Determine the (X, Y) coordinate at the center of the cell enclosing the given text.  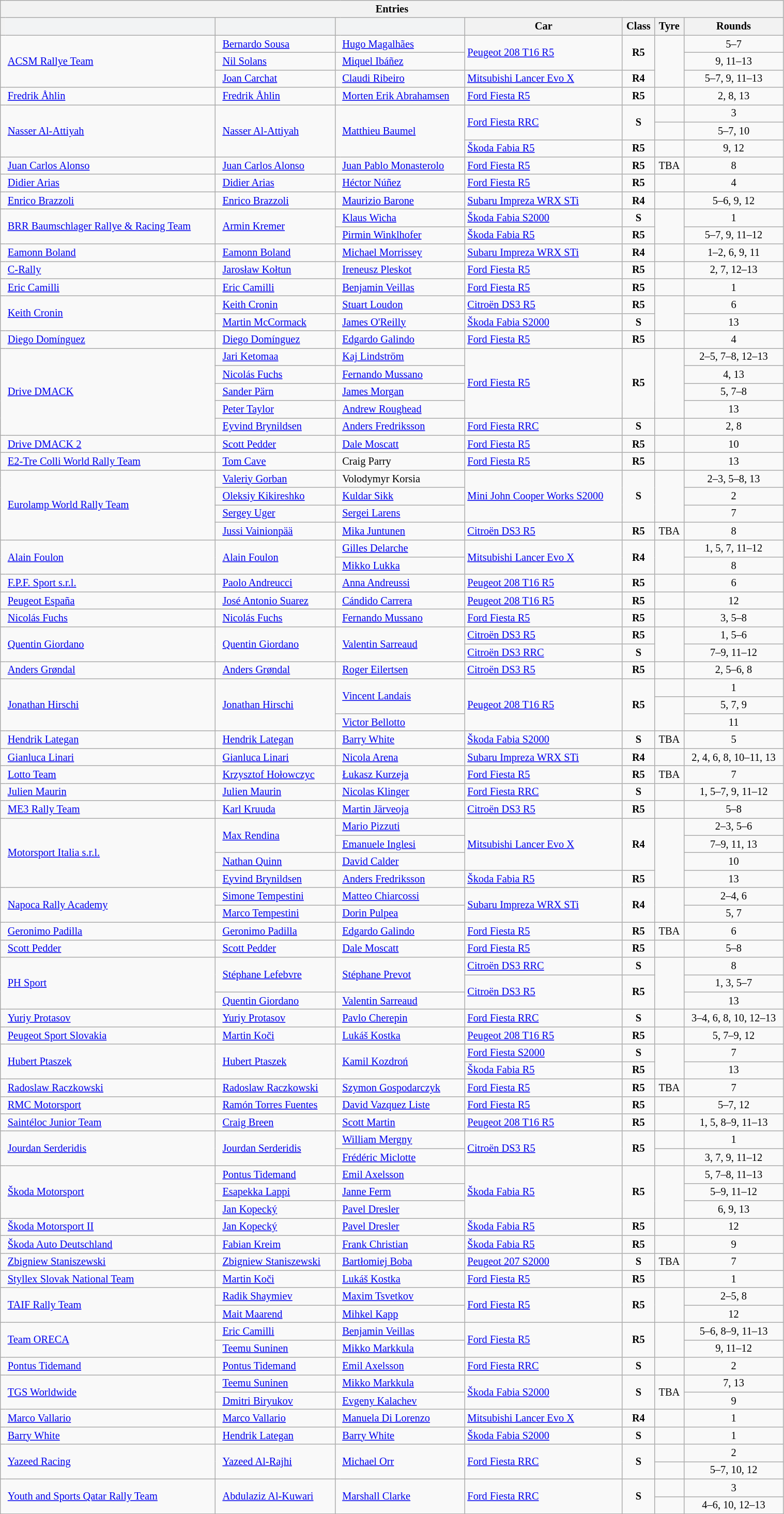
Jari Ketomaa (278, 357)
1, 5–7, 9, 11–12 (734, 792)
2, 4, 6, 8, 10–11, 13 (734, 757)
Marshall Clarke (402, 1496)
2–5, 8 (734, 1296)
James O'Reilly (402, 322)
Dorin Pulpea (402, 913)
PH Sport (111, 983)
Craig Parry (402, 461)
TAIF Rally Team (111, 1305)
Peugeot Sport Slovakia (111, 1035)
Fabian Kreim (278, 1244)
2–4, 6 (734, 896)
Frédéric Miclotte (402, 1157)
Martin Järveoja (402, 809)
William Mergny (402, 1140)
3, 5–8 (734, 618)
Miquel Ibáñez (402, 61)
Mika Juntunen (402, 531)
5–7 (734, 44)
5, 7–9, 12 (734, 1035)
Krzysztof Hołowczyc (278, 774)
Andrew Roughead (402, 409)
Abdulaziz Al-Kuwari (278, 1496)
Motorsport Italia s.r.l. (111, 853)
C-Rally (111, 270)
Nil Solans (278, 61)
Cándido Carrera (402, 601)
Drive DMACK (111, 391)
Anna Andreussi (402, 583)
Rounds (734, 26)
9, 11–12 (734, 1349)
2–3, 5–8, 13 (734, 479)
Joan Carchat (278, 79)
2, 8, 13 (734, 96)
Sergei Larens (402, 513)
Juan Pablo Monasterolo (402, 165)
ME3 Rally Team (111, 809)
Victor Bellotto (402, 722)
Héctor Núñez (402, 183)
Nicolas Klinger (402, 792)
9, 11–13 (734, 61)
Team ORECA (111, 1340)
Karl Kruuda (278, 809)
Tom Cave (278, 461)
Maxim Tsvetkov (402, 1296)
Class (639, 26)
José Antonio Suarez (278, 601)
Peugeot España (111, 601)
F.P.F. Sport s.r.l. (111, 583)
Nathan Quinn (278, 862)
Gilles Delarche (402, 548)
Tyre (669, 26)
Janne Ferm (402, 1192)
5–7, 10 (734, 131)
1, 5, 8–9, 11–13 (734, 1122)
Simone Tempestini (278, 896)
Peter Taylor (278, 409)
Łukasz Kurzeja (402, 774)
Morten Erik Abrahamsen (402, 96)
Martin McCormack (278, 322)
BRR Baumschlager Rallye & Racing Team (111, 226)
Frank Christian (402, 1244)
4, 13 (734, 374)
6, 9, 13 (734, 1210)
Styllex Slovak National Team (111, 1279)
Stéphane Prevot (402, 974)
Craig Breen (278, 1122)
2–3, 5–6 (734, 827)
Kamil Kozdroń (402, 1062)
Mait Maarend (278, 1314)
5 (734, 740)
Škoda Motorsport (111, 1192)
1, 5, 7, 11–12 (734, 548)
Eurolamp World Rally Team (111, 504)
5, 7–8 (734, 392)
Valeriy Gorban (278, 479)
Mikko Lukka (402, 565)
TGS Worldwide (111, 1391)
Radik Shaymiev (278, 1296)
Kaj Lindström (402, 357)
Ireneusz Pleskot (402, 270)
Jussi Vainionpää (278, 531)
Stuart Loudon (402, 304)
Youth and Sports Qatar Rally Team (111, 1496)
Mihkel Kapp (402, 1314)
7–9, 11–12 (734, 653)
E2-Tre Colli World Rally Team (111, 461)
Sander Pärn (278, 392)
5–7, 10, 12 (734, 1470)
Roger Eilertsen (402, 670)
Yazeed Al-Rajhi (278, 1462)
Drive DMACK 2 (111, 444)
Entries (392, 9)
1, 3, 5–7 (734, 983)
5–6, 8–9, 11–13 (734, 1331)
5, 7 (734, 913)
Yazeed Racing (111, 1462)
Pavlo Cherepin (402, 1018)
2, 8 (734, 426)
Paolo Andreucci (278, 583)
Pirmin Winklhofer (402, 235)
Claudi Ribeiro (402, 79)
5, 7, 9 (734, 705)
Esapekka Lappi (278, 1192)
2, 7, 12–13 (734, 270)
Bernardo Sousa (278, 44)
Stéphane Lefebvre (278, 974)
David Vazquez Liste (402, 1105)
2–5, 7–8, 12–13 (734, 357)
Mini John Cooper Works S2000 (544, 496)
Bartłomiej Boba (402, 1262)
Emanuele Inglesi (402, 844)
2, 5–6, 8 (734, 670)
Oleksiy Kikireshko (278, 496)
RMC Motorsport (111, 1105)
Škoda Auto Deutschland (111, 1244)
Klaus Wicha (402, 218)
Evgeny Kalachev (402, 1401)
Matthieu Baumel (402, 130)
Ramón Torres Fuentes (278, 1105)
Volodymyr Korsia (402, 479)
Mario Pizzuti (402, 827)
Manuela Di Lorenzo (402, 1418)
11 (734, 722)
Sergey Uger (278, 513)
5–7, 9, 11–12 (734, 235)
5–7, 9, 11–13 (734, 79)
Nicola Arena (402, 757)
Saintéloc Junior Team (111, 1122)
Matteo Chiarcossi (402, 896)
4–6, 10, 12–13 (734, 1505)
Lotto Team (111, 774)
Scott Martin (402, 1122)
Dmitri Biryukov (278, 1401)
Peugeot 207 S2000 (544, 1262)
3–4, 6, 8, 10, 12–13 (734, 1018)
Vincent Landais (402, 696)
James Morgan (402, 392)
ACSM Rallye Team (111, 61)
5–9, 11–12 (734, 1192)
5, 7–8, 11–13 (734, 1174)
Szymon Gospodarczyk (402, 1088)
Napoca Rally Academy (111, 905)
Hugo Magalhães (402, 44)
5–7, 12 (734, 1105)
7, 13 (734, 1383)
Marco Tempestini (278, 913)
Armin Kremer (278, 226)
3, 7, 9, 11–12 (734, 1157)
Michael Morrissey (402, 253)
Jarosław Kołtun (278, 270)
Maurizio Barone (402, 201)
Car (544, 26)
David Calder (402, 862)
1–2, 6, 9, 11 (734, 253)
Ford Fiesta S2000 (544, 1053)
Kuldar Sikk (402, 496)
Max Rendina (278, 835)
Škoda Motorsport II (111, 1227)
1, 5–6 (734, 635)
9, 12 (734, 148)
5–6, 9, 12 (734, 201)
7–9, 11, 13 (734, 844)
Michael Orr (402, 1462)
